Return the (X, Y) coordinate for the center point of the cell that contains the specified text.  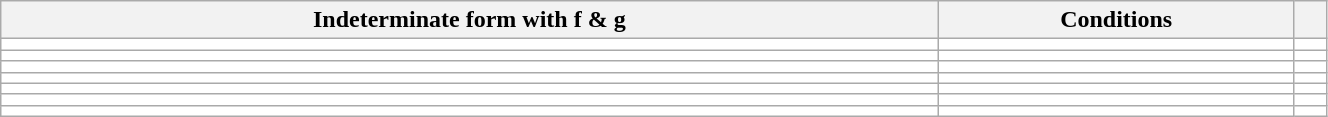
Indeterminate form with f & g (470, 20)
Conditions (1116, 20)
